From the cell containing the given text, extract its center point as [X, Y] coordinate. 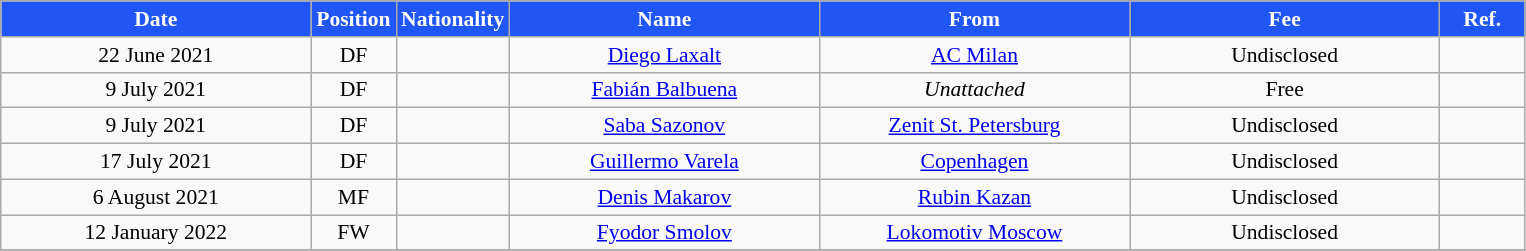
6 August 2021 [156, 197]
12 January 2022 [156, 233]
Name [664, 19]
Free [1285, 90]
MF [354, 197]
Nationality [452, 19]
Saba Sazonov [664, 126]
Diego Laxalt [664, 55]
Rubin Kazan [974, 197]
Unattached [974, 90]
From [974, 19]
Ref. [1482, 19]
Position [354, 19]
Fee [1285, 19]
Guillermo Varela [664, 162]
Date [156, 19]
Fabián Balbuena [664, 90]
Fyodor Smolov [664, 233]
Copenhagen [974, 162]
AC Milan [974, 55]
22 June 2021 [156, 55]
17 July 2021 [156, 162]
Denis Makarov [664, 197]
Lokomotiv Moscow [974, 233]
FW [354, 233]
Zenit St. Petersburg [974, 126]
